Determine the (x, y) coordinate at the center of the cell enclosing the given text.  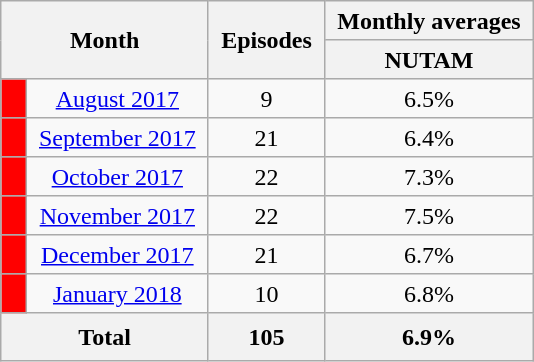
7.3% (430, 176)
105 (266, 338)
Monthly averages (430, 20)
7.5% (430, 216)
October 2017 (117, 176)
6.7% (430, 254)
September 2017 (117, 138)
6.8% (430, 294)
Episodes (266, 40)
November 2017 (117, 216)
December 2017 (117, 254)
6.4% (430, 138)
NUTAM (430, 60)
Month (105, 40)
6.5% (430, 98)
August 2017 (117, 98)
Total (105, 338)
6.9% (430, 338)
January 2018 (117, 294)
9 (266, 98)
10 (266, 294)
